Determine the (x, y) coordinate at the center of the cell enclosing the given text.  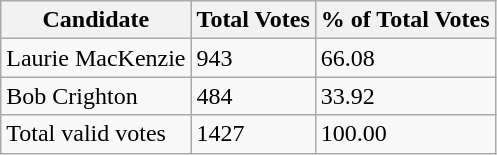
1427 (253, 134)
66.08 (405, 58)
943 (253, 58)
484 (253, 96)
33.92 (405, 96)
% of Total Votes (405, 20)
100.00 (405, 134)
Total valid votes (96, 134)
Bob Crighton (96, 96)
Laurie MacKenzie (96, 58)
Total Votes (253, 20)
Candidate (96, 20)
